Search for the cell housing the specified text and yield its [x, y] center coordinate. 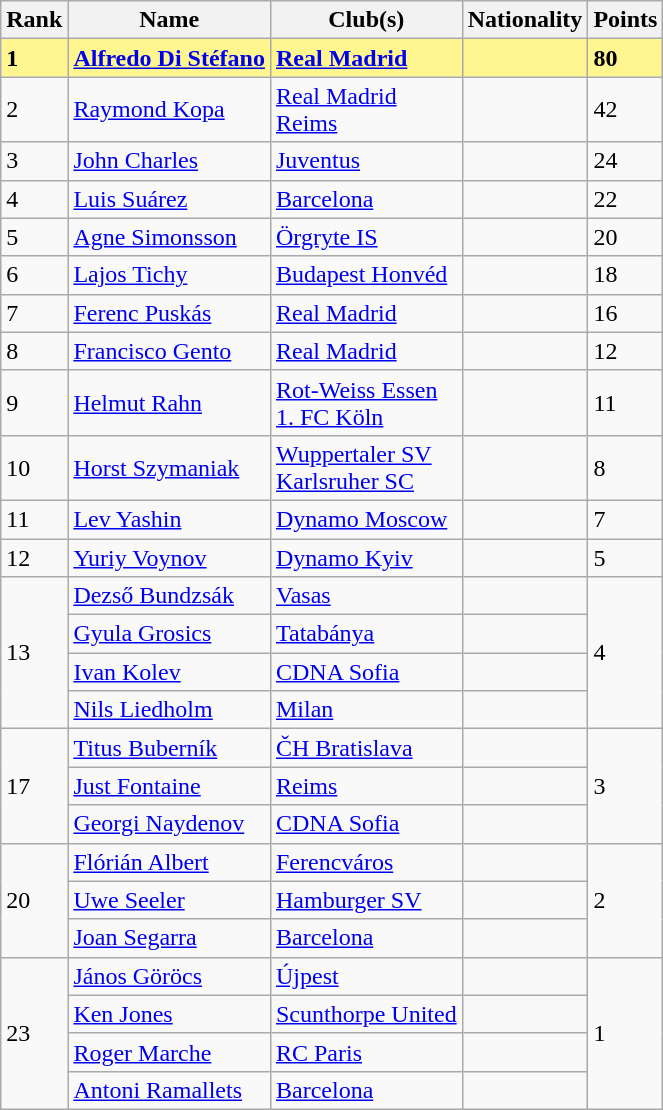
Roger Marche [170, 1052]
Budapest Honvéd [366, 275]
Club(s) [366, 20]
Yuriy Voynov [170, 557]
Alfredo Di Stéfano [170, 58]
23 [34, 1033]
9 [34, 402]
Reims [366, 786]
42 [626, 110]
Dynamo Moscow [366, 519]
Újpest [366, 976]
24 [626, 161]
Luis Suárez [170, 199]
Titus Buberník [170, 748]
Ivan Kolev [170, 672]
Real Madrid Reims [366, 110]
Flórián Albert [170, 862]
Antoni Ramallets [170, 1090]
Rank [34, 20]
Rot-Weiss Essen 1. FC Köln [366, 402]
Just Fontaine [170, 786]
Ferenc Puskás [170, 313]
Uwe Seeler [170, 900]
Gyula Grosics [170, 634]
Milan [366, 710]
Tatabánya [366, 634]
17 [34, 786]
RC Paris [366, 1052]
Nils Liedholm [170, 710]
Wuppertaler SV Karlsruher SC [366, 468]
John Charles [170, 161]
Points [626, 20]
Dynamo Kyiv [366, 557]
13 [34, 653]
Raymond Kopa [170, 110]
22 [626, 199]
Ken Jones [170, 1014]
80 [626, 58]
10 [34, 468]
Georgi Naydenov [170, 824]
18 [626, 275]
Lajos Tichy [170, 275]
6 [34, 275]
Juventus [366, 161]
János Göröcs [170, 976]
Lev Yashin [170, 519]
Scunthorpe United [366, 1014]
Horst Szymaniak [170, 468]
Helmut Rahn [170, 402]
Dezső Bundzsák [170, 596]
Ferencváros [366, 862]
ČH Bratislava [366, 748]
Vasas [366, 596]
Francisco Gento [170, 351]
Agne Simonsson [170, 237]
Name [170, 20]
Hamburger SV [366, 900]
Nationality [525, 20]
Örgryte IS [366, 237]
16 [626, 313]
Joan Segarra [170, 938]
